Extract the (x, y) coordinate from the center of the cell holding the provided text.  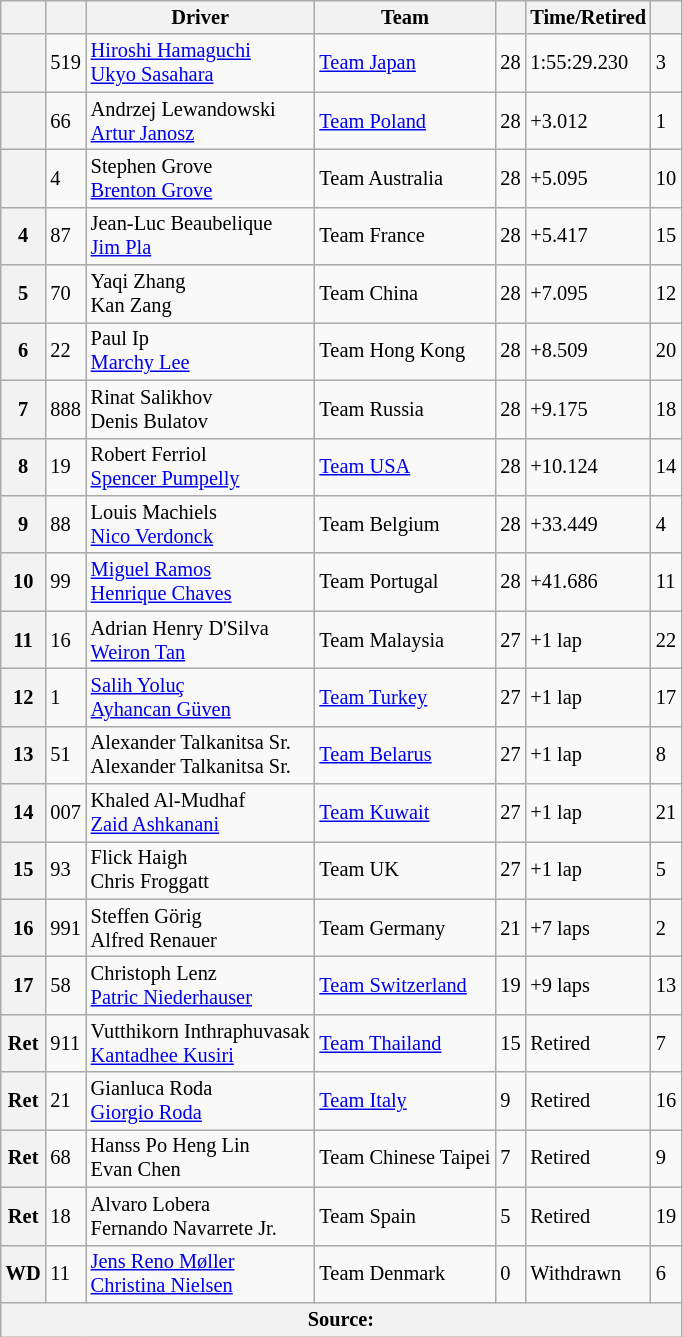
Miguel RamosHenrique Chaves (200, 582)
+7.095 (588, 294)
Robert FerriolSpencer Pumpelly (200, 467)
Team Poland (406, 121)
Khaled Al-MudhafZaid Ashkanani (200, 813)
58 (66, 985)
519 (66, 63)
Alexander Talkanitsa Sr.Alexander Talkanitsa Sr. (200, 755)
88 (66, 524)
Steffen GörigAlfred Renauer (200, 928)
911 (66, 1043)
Team Italy (406, 1101)
Vutthikorn InthraphuvasakKantadhee Kusiri (200, 1043)
Louis MachielsNico Verdonck (200, 524)
Team Belarus (406, 755)
Team Kuwait (406, 813)
20 (666, 351)
0 (510, 1274)
Team Russia (406, 409)
Andrzej LewandowskiArtur Janosz (200, 121)
Team Germany (406, 928)
Team Turkey (406, 697)
Team Australia (406, 178)
Team Denmark (406, 1274)
Rinat SalikhovDenis Bulatov (200, 409)
Team Malaysia (406, 640)
Gianluca RodaGiorgio Roda (200, 1101)
Alvaro LoberaFernando Navarrete Jr. (200, 1216)
Team Thailand (406, 1043)
+5.095 (588, 178)
Team UK (406, 870)
Driver (200, 17)
3 (666, 63)
+10.124 (588, 467)
51 (66, 755)
Team Portugal (406, 582)
Team (406, 17)
991 (66, 928)
+33.449 (588, 524)
70 (66, 294)
Team Spain (406, 1216)
Adrian Henry D'SilvaWeiron Tan (200, 640)
Team Chinese Taipei (406, 1158)
Team Hong Kong (406, 351)
+9.175 (588, 409)
Team Switzerland (406, 985)
Team Japan (406, 63)
+3.012 (588, 121)
+8.509 (588, 351)
+5.417 (588, 236)
Jean-Luc BeaubeliqueJim Pla (200, 236)
007 (66, 813)
+7 laps (588, 928)
2 (666, 928)
93 (66, 870)
888 (66, 409)
87 (66, 236)
Stephen GroveBrenton Grove (200, 178)
Yaqi ZhangKan Zang (200, 294)
Hanss Po Heng LinEvan Chen (200, 1158)
Withdrawn (588, 1274)
66 (66, 121)
Team USA (406, 467)
+9 laps (588, 985)
Flick HaighChris Froggatt (200, 870)
Source: (341, 1319)
68 (66, 1158)
Team Belgium (406, 524)
Team France (406, 236)
Hiroshi HamaguchiUkyo Sasahara (200, 63)
+41.686 (588, 582)
99 (66, 582)
Jens Reno MøllerChristina Nielsen (200, 1274)
Team China (406, 294)
Time/Retired (588, 17)
Paul IpMarchy Lee (200, 351)
WD (24, 1274)
Salih YoluçAyhancan Güven (200, 697)
1:55:29.230 (588, 63)
Christoph LenzPatric Niederhauser (200, 985)
